Return the (x, y) coordinate for the center point of the cell that contains the specified text.  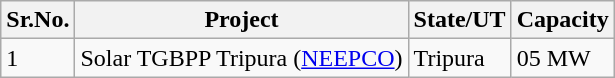
Project (242, 20)
Capacity (562, 20)
Sr.No. (38, 20)
Solar TGBPP Tripura (NEEPCO) (242, 58)
Tripura (460, 58)
1 (38, 58)
State/UT (460, 20)
05 MW (562, 58)
